Capture the cell that displays the provided text and extract its [X, Y] central coordinate. 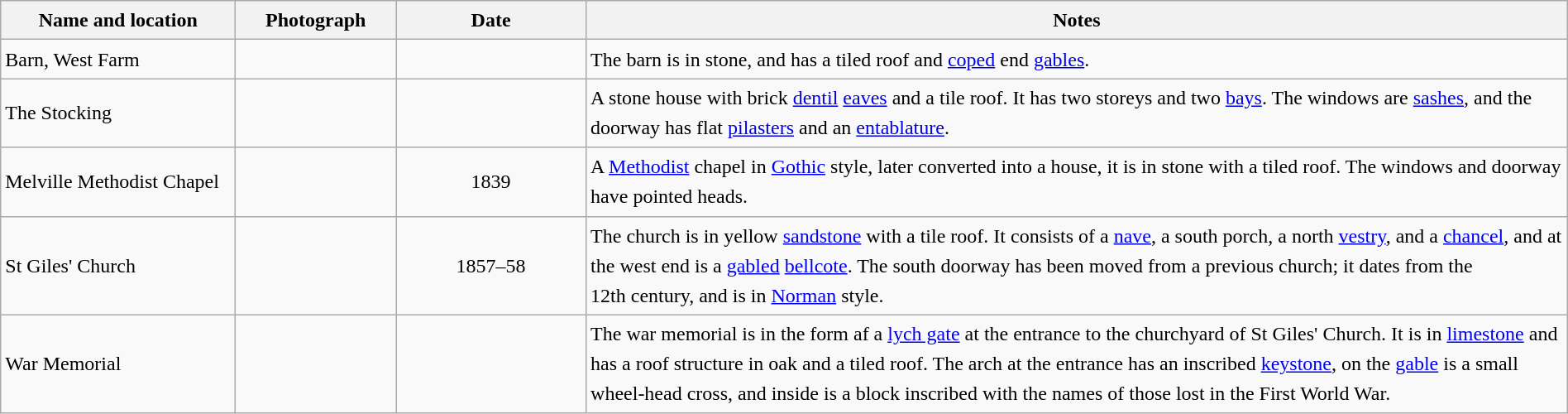
Notes [1077, 20]
Date [491, 20]
St Giles' Church [118, 265]
War Memorial [118, 364]
The barn is in stone, and has a tiled roof and coped end gables. [1077, 60]
The Stocking [118, 113]
A Methodist chapel in Gothic style, later converted into a house, it is in stone with a tiled roof. The windows and doorway have pointed heads. [1077, 182]
1839 [491, 182]
1857–58 [491, 265]
Barn, West Farm [118, 60]
Melville Methodist Chapel [118, 182]
Name and location [118, 20]
Photograph [316, 20]
